Determine the (X, Y) coordinate at the center of the cell enclosing the given text.  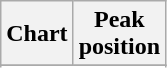
Chart (37, 34)
Peakposition (119, 34)
